Locate the cell with the specified text and output its (x, y) center coordinate. 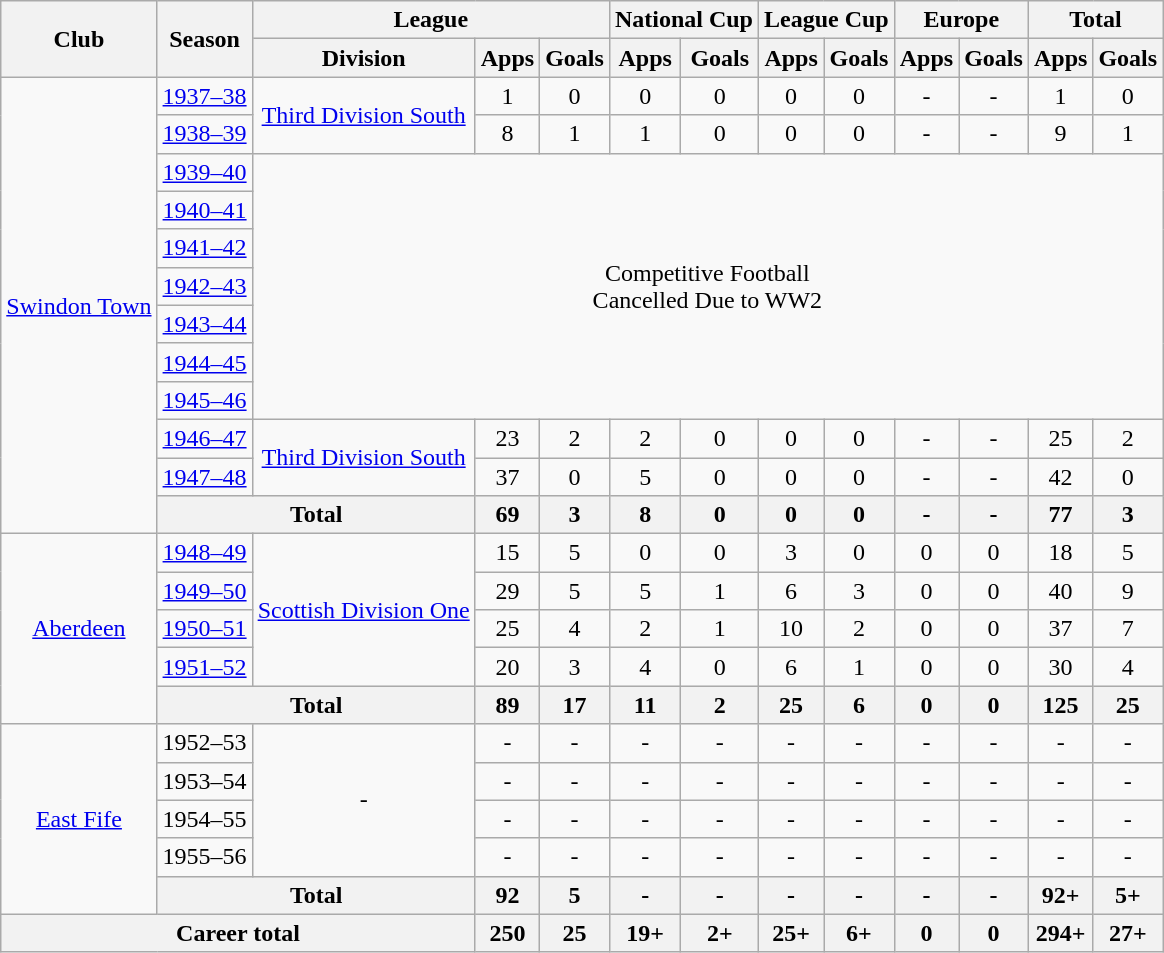
40 (1060, 591)
Division (364, 58)
30 (1060, 667)
1941–42 (204, 248)
92 (507, 895)
1943–44 (204, 324)
League Cup (826, 20)
29 (507, 591)
23 (507, 438)
27+ (1128, 933)
East Fife (79, 819)
18 (1060, 553)
19+ (645, 933)
6+ (860, 933)
15 (507, 553)
1940–41 (204, 210)
1952–53 (204, 743)
Club (79, 39)
69 (507, 515)
1937–38 (204, 96)
25+ (790, 933)
42 (1060, 477)
92+ (1060, 895)
1944–45 (204, 362)
89 (507, 705)
5+ (1128, 895)
1945–46 (204, 400)
1950–51 (204, 629)
1938–39 (204, 134)
1947–48 (204, 477)
1948–49 (204, 553)
National Cup (684, 20)
1955–56 (204, 857)
League (430, 20)
Career total (238, 933)
125 (1060, 705)
10 (790, 629)
77 (1060, 515)
250 (507, 933)
Swindon Town (79, 306)
Europe (961, 20)
1953–54 (204, 781)
11 (645, 705)
1951–52 (204, 667)
7 (1128, 629)
294+ (1060, 933)
1954–55 (204, 819)
Scottish Division One (364, 610)
Season (204, 39)
1946–47 (204, 438)
Aberdeen (79, 629)
Competitive FootballCancelled Due to WW2 (707, 286)
20 (507, 667)
1949–50 (204, 591)
2+ (720, 933)
1939–40 (204, 172)
1942–43 (204, 286)
17 (575, 705)
